Search for the cell housing the specified text and yield its [X, Y] center coordinate. 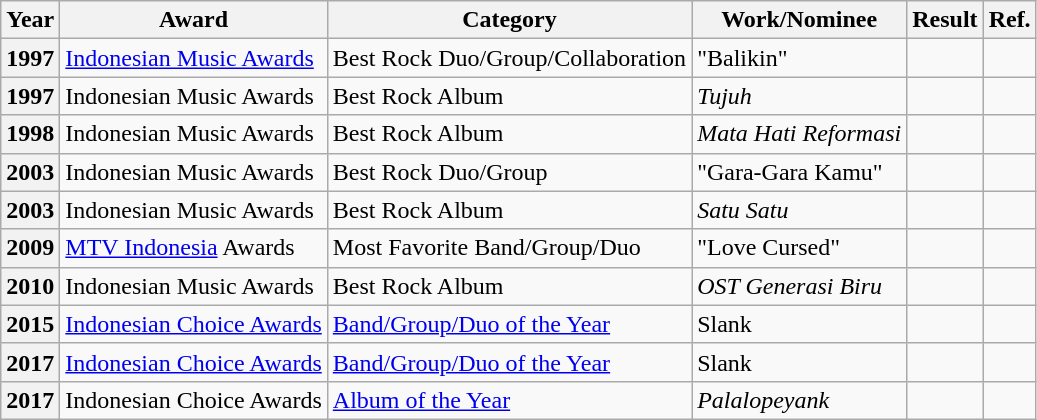
Work/Nominee [800, 20]
Category [509, 20]
"Balikin" [800, 58]
Tujuh [800, 96]
1998 [30, 134]
Mata Hati Reformasi [800, 134]
Year [30, 20]
Award [194, 20]
Most Favorite Band/Group/Duo [509, 248]
"Gara-Gara Kamu" [800, 172]
Satu Satu [800, 210]
2015 [30, 324]
2010 [30, 286]
MTV Indonesia Awards [194, 248]
Best Rock Duo/Group/Collaboration [509, 58]
Result [945, 20]
Best Rock Duo/Group [509, 172]
2009 [30, 248]
Palalopeyank [800, 400]
"Love Cursed" [800, 248]
Ref. [1010, 20]
OST Generasi Biru [800, 286]
Album of the Year [509, 400]
